Pinpoint the cell where the given text exists, returning its [x, y] midpoint coordinate. 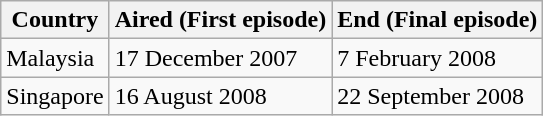
22 September 2008 [438, 96]
7 February 2008 [438, 58]
Aired (First episode) [220, 20]
End (Final episode) [438, 20]
16 August 2008 [220, 96]
Singapore [55, 96]
17 December 2007 [220, 58]
Country [55, 20]
Malaysia [55, 58]
